Extract the (X, Y) coordinate from the center of the cell holding the provided text.  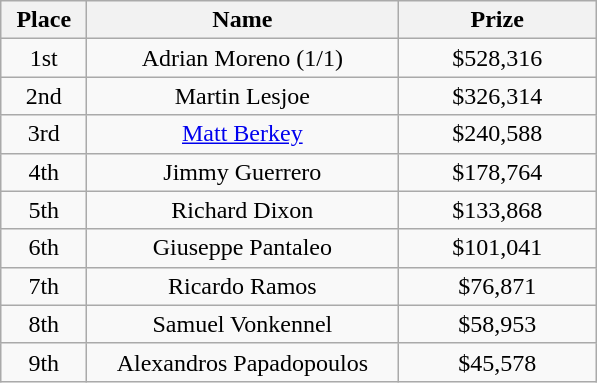
Prize (498, 20)
$326,314 (498, 96)
Ricardo Ramos (242, 286)
Matt Berkey (242, 134)
1st (44, 58)
$528,316 (498, 58)
4th (44, 172)
$178,764 (498, 172)
Giuseppe Pantaleo (242, 248)
8th (44, 324)
Place (44, 20)
$133,868 (498, 210)
Samuel Vonkennel (242, 324)
9th (44, 362)
Martin Lesjoe (242, 96)
7th (44, 286)
Jimmy Guerrero (242, 172)
Name (242, 20)
Alexandros Papadopoulos (242, 362)
Richard Dixon (242, 210)
2nd (44, 96)
Adrian Moreno (1/1) (242, 58)
$240,588 (498, 134)
$101,041 (498, 248)
$58,953 (498, 324)
6th (44, 248)
5th (44, 210)
$76,871 (498, 286)
3rd (44, 134)
$45,578 (498, 362)
